Determine the [x, y] coordinate at the center of the cell enclosing the given text.  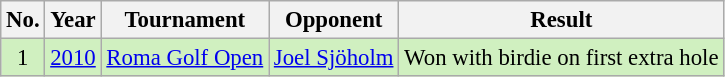
Won with birdie on first extra hole [562, 58]
1 [23, 58]
Roma Golf Open [185, 58]
Opponent [334, 20]
No. [23, 20]
2010 [73, 58]
Tournament [185, 20]
Year [73, 20]
Result [562, 20]
Joel Sjöholm [334, 58]
